Detect which cell encompasses the target text, then output its (x, y) center coordinate. 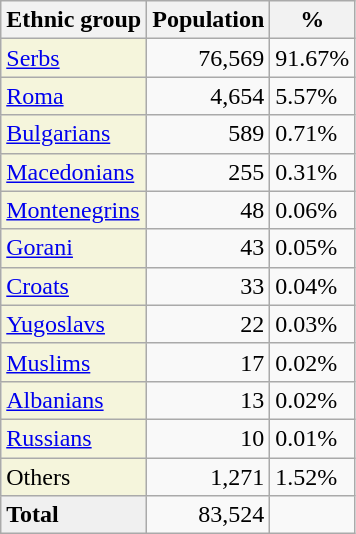
48 (208, 210)
Roma (74, 96)
17 (208, 362)
33 (208, 286)
1.52% (312, 477)
Serbs (74, 58)
10 (208, 438)
Macedonians (74, 172)
0.03% (312, 324)
Gorani (74, 248)
22 (208, 324)
Croats (74, 286)
Russians (74, 438)
Yugoslavs (74, 324)
Albanians (74, 400)
0.01% (312, 438)
43 (208, 248)
Bulgarians (74, 134)
Others (74, 477)
% (312, 20)
5.57% (312, 96)
91.67% (312, 58)
255 (208, 172)
Ethnic group (74, 20)
0.05% (312, 248)
76,569 (208, 58)
0.71% (312, 134)
589 (208, 134)
0.06% (312, 210)
13 (208, 400)
1,271 (208, 477)
Montenegrins (74, 210)
Total (74, 515)
0.04% (312, 286)
4,654 (208, 96)
0.31% (312, 172)
Muslims (74, 362)
Population (208, 20)
83,524 (208, 515)
